Detect which cell encompasses the target text, then output its [x, y] center coordinate. 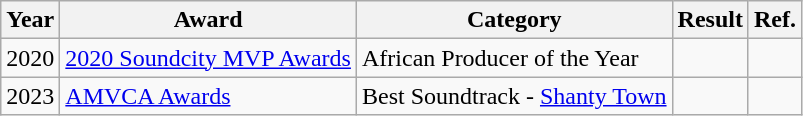
African Producer of the Year [514, 58]
Category [514, 20]
2020 [30, 58]
Best Soundtrack - Shanty Town [514, 96]
Award [208, 20]
Year [30, 20]
2020 Soundcity MVP Awards [208, 58]
2023 [30, 96]
Result [710, 20]
Ref. [774, 20]
AMVCA Awards [208, 96]
